Search for the cell housing the specified text and yield its [x, y] center coordinate. 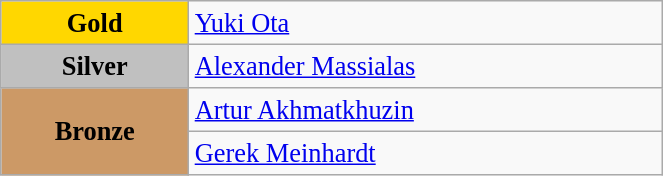
Alexander Massialas [426, 66]
Silver [95, 66]
Bronze [95, 130]
Gold [95, 22]
Gerek Meinhardt [426, 153]
Yuki Ota [426, 22]
Artur Akhmatkhuzin [426, 109]
